Search for the cell housing the specified text and yield its (x, y) center coordinate. 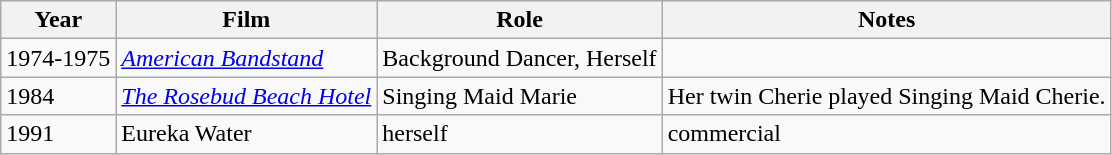
1984 (58, 96)
American Bandstand (246, 58)
Notes (886, 20)
Eureka Water (246, 134)
Year (58, 20)
Role (520, 20)
herself (520, 134)
Singing Maid Marie (520, 96)
Background Dancer, Herself (520, 58)
commercial (886, 134)
The Rosebud Beach Hotel (246, 96)
1974-1975 (58, 58)
Her twin Cherie played Singing Maid Cherie. (886, 96)
1991 (58, 134)
Film (246, 20)
